Search for the cell housing the specified text and yield its (X, Y) center coordinate. 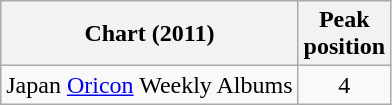
4 (344, 85)
Japan Oricon Weekly Albums (150, 85)
Chart (2011) (150, 34)
Peakposition (344, 34)
